For the text-containing cell, return its midpoint in [X, Y] coordinate format. 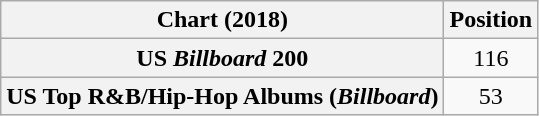
US Top R&B/Hip-Hop Albums (Billboard) [222, 96]
US Billboard 200 [222, 58]
Position [491, 20]
116 [491, 58]
Chart (2018) [222, 20]
53 [491, 96]
